Detect which cell encompasses the target text, then output its [X, Y] center coordinate. 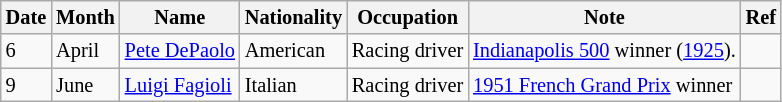
Indianapolis 500 winner (1925). [604, 51]
Date [26, 17]
April [86, 51]
American [294, 51]
Luigi Fagioli [180, 85]
Occupation [408, 17]
1951 French Grand Prix winner [604, 85]
Pete DePaolo [180, 51]
9 [26, 85]
Note [604, 17]
June [86, 85]
6 [26, 51]
Nationality [294, 17]
Month [86, 17]
Italian [294, 85]
Name [180, 17]
Ref [761, 17]
